Return (x, y) of the center of cell containing provided text 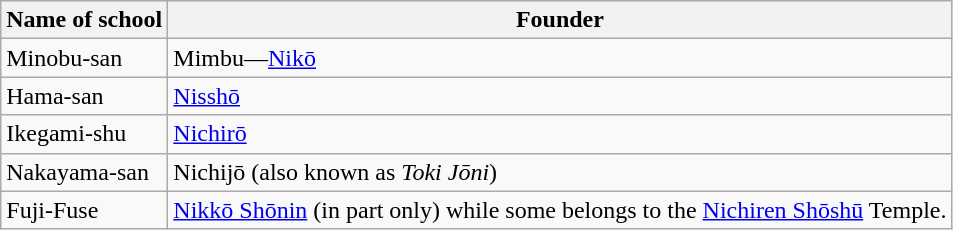
Nikkō Shōnin (in part only) while some belongs to the Nichiren Shōshū Temple. (560, 210)
Nakayama-san (84, 172)
Nisshō (560, 96)
Founder (560, 20)
Nichijō (also known as Toki Jōni) (560, 172)
Hama-san (84, 96)
Minobu-san (84, 58)
Name of school (84, 20)
Mimbu—Nikō (560, 58)
Ikegami-shu (84, 134)
Fuji-Fuse (84, 210)
Nichirō (560, 134)
